From the cell containing the given text, extract its center point as [x, y] coordinate. 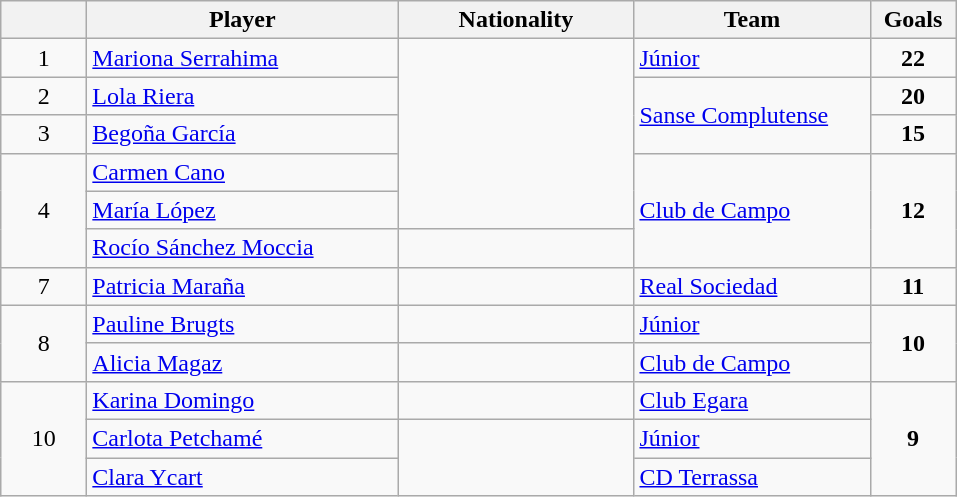
Karina Domingo [242, 400]
9 [913, 438]
7 [44, 286]
Sanse Complutense [752, 115]
Real Sociedad [752, 286]
Mariona Serrahima [242, 58]
Patricia Maraña [242, 286]
15 [913, 134]
8 [44, 343]
Pauline Brugts [242, 324]
2 [44, 96]
Team [752, 20]
Rocío Sánchez Moccia [242, 248]
12 [913, 210]
Club Egara [752, 400]
Lola Riera [242, 96]
22 [913, 58]
20 [913, 96]
11 [913, 286]
Clara Ycart [242, 477]
Alicia Magaz [242, 362]
Begoña García [242, 134]
Nationality [516, 20]
Carlota Petchamé [242, 438]
Player [242, 20]
Carmen Cano [242, 172]
1 [44, 58]
3 [44, 134]
CD Terrassa [752, 477]
4 [44, 210]
María López [242, 210]
Goals [913, 20]
